Return the [X, Y] coordinate for the center point of the cell that contains the specified text.  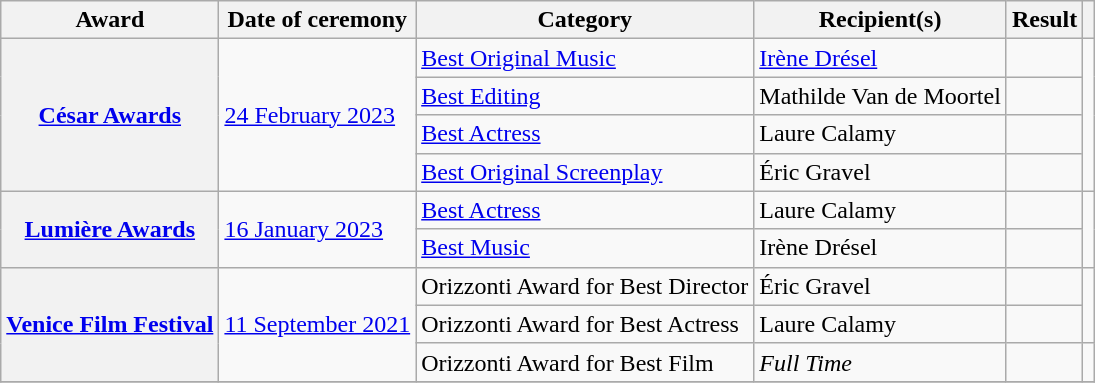
Full Time [880, 362]
Orizzonti Award for Best Actress [585, 324]
Date of ceremony [318, 20]
Best Editing [585, 96]
Award [110, 20]
Mathilde Van de Moortel [880, 96]
Lumière Awards [110, 229]
Best Original Music [585, 58]
16 January 2023 [318, 229]
Orizzonti Award for Best Film [585, 362]
Best Original Screenplay [585, 172]
24 February 2023 [318, 115]
Orizzonti Award for Best Director [585, 286]
Result [1044, 20]
11 September 2021 [318, 324]
César Awards [110, 115]
Recipient(s) [880, 20]
Venice Film Festival [110, 324]
Best Music [585, 248]
Category [585, 20]
